Locate the cell with the specified text and output its (X, Y) center coordinate. 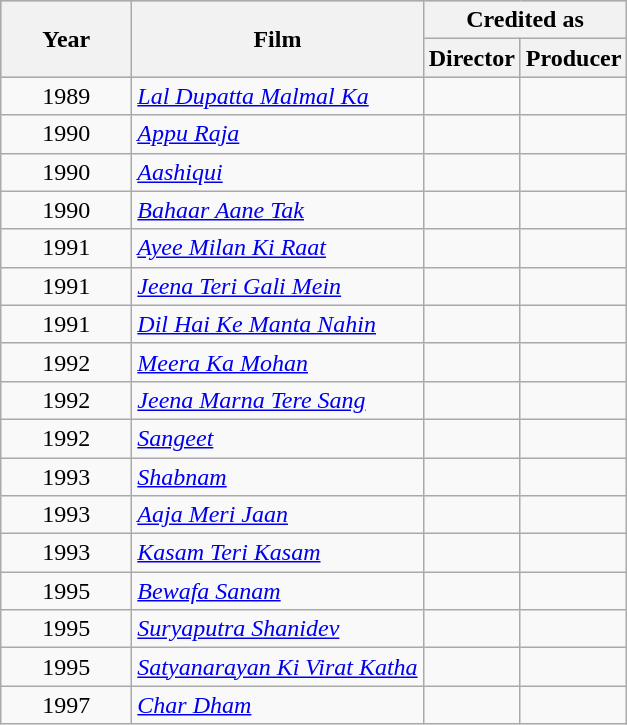
Aashiqui (278, 172)
Credited as (525, 20)
Jeena Teri Gali Mein (278, 286)
Suryaputra Shanidev (278, 629)
Jeena Marna Tere Sang (278, 400)
Char Dham (278, 705)
Satyanarayan Ki Virat Katha (278, 667)
Dil Hai Ke Manta Nahin (278, 324)
Ayee Milan Ki Raat (278, 248)
Film (278, 39)
Bewafa Sanam (278, 591)
Sangeet (278, 438)
Lal Dupatta Malmal Ka (278, 96)
Aaja Meri Jaan (278, 515)
Bahaar Aane Tak (278, 210)
Kasam Teri Kasam (278, 553)
Meera Ka Mohan (278, 362)
Appu Raja (278, 134)
Director (472, 58)
Producer (574, 58)
1997 (66, 705)
Shabnam (278, 477)
Year (66, 39)
1989 (66, 96)
